Determine the [X, Y] coordinate at the center of the cell enclosing the given text.  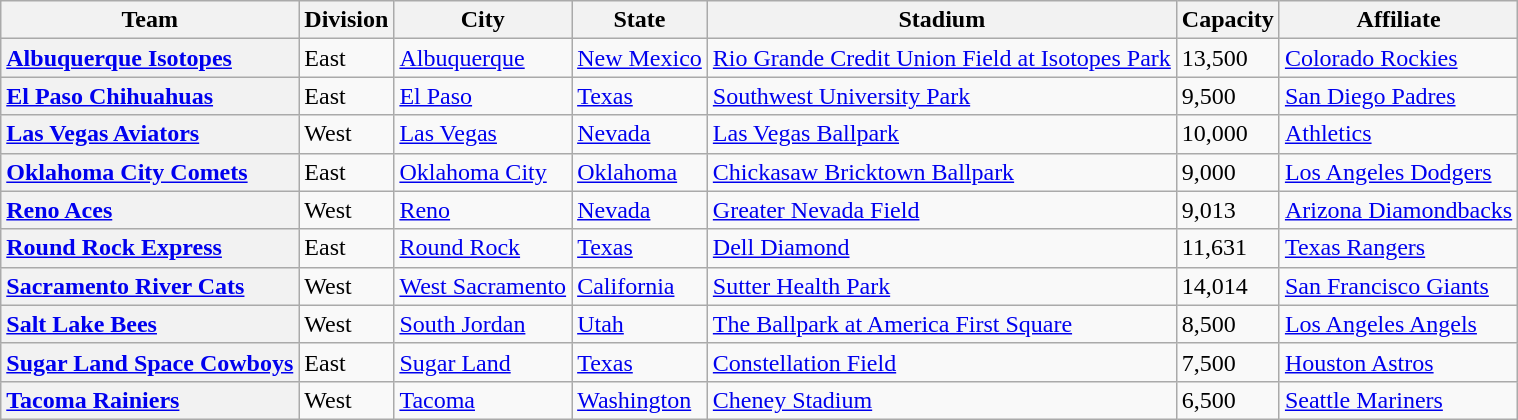
Tacoma Rainiers [150, 400]
9,013 [1228, 210]
City [483, 20]
Houston Astros [1398, 362]
9,500 [1228, 96]
Dell Diamond [942, 248]
West Sacramento [483, 286]
South Jordan [483, 324]
Utah [640, 324]
6,500 [1228, 400]
Arizona Diamondbacks [1398, 210]
California [640, 286]
Seattle Mariners [1398, 400]
10,000 [1228, 134]
Round Rock [483, 248]
Los Angeles Angels [1398, 324]
Albuquerque Isotopes [150, 58]
Stadium [942, 20]
El Paso Chihuahuas [150, 96]
Constellation Field [942, 362]
Sugar Land Space Cowboys [150, 362]
Los Angeles Dodgers [1398, 172]
Texas Rangers [1398, 248]
San Francisco Giants [1398, 286]
Las Vegas Aviators [150, 134]
Washington [640, 400]
Sutter Health Park [942, 286]
The Ballpark at America First Square [942, 324]
Las Vegas [483, 134]
Team [150, 20]
El Paso [483, 96]
Southwest University Park [942, 96]
Oklahoma City Comets [150, 172]
Las Vegas Ballpark [942, 134]
Oklahoma [640, 172]
Rio Grande Credit Union Field at Isotopes Park [942, 58]
New Mexico [640, 58]
Reno [483, 210]
San Diego Padres [1398, 96]
14,014 [1228, 286]
9,000 [1228, 172]
Affiliate [1398, 20]
Capacity [1228, 20]
Tacoma [483, 400]
State [640, 20]
Chickasaw Bricktown Ballpark [942, 172]
Cheney Stadium [942, 400]
8,500 [1228, 324]
7,500 [1228, 362]
11,631 [1228, 248]
Sugar Land [483, 362]
13,500 [1228, 58]
Greater Nevada Field [942, 210]
Division [346, 20]
Reno Aces [150, 210]
Oklahoma City [483, 172]
Sacramento River Cats [150, 286]
Salt Lake Bees [150, 324]
Round Rock Express [150, 248]
Albuquerque [483, 58]
Colorado Rockies [1398, 58]
Athletics [1398, 134]
